Detect which cell encompasses the target text, then output its (X, Y) center coordinate. 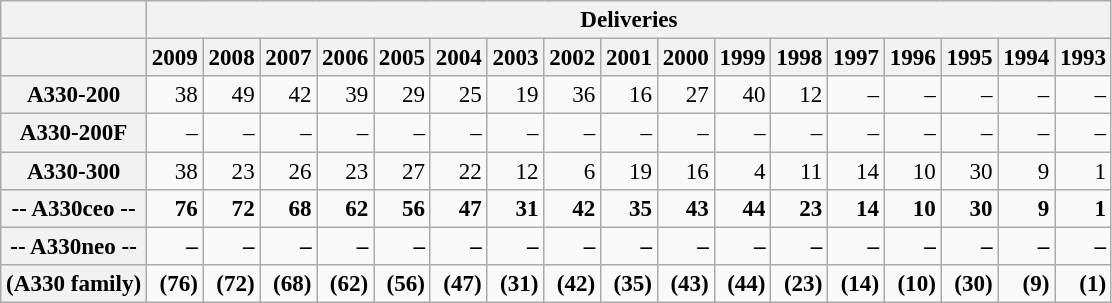
2004 (458, 58)
2001 (630, 58)
1998 (800, 58)
(14) (856, 284)
2008 (232, 58)
35 (630, 209)
(62) (346, 284)
62 (346, 209)
36 (572, 95)
1993 (1084, 58)
(30) (970, 284)
(42) (572, 284)
1994 (1026, 58)
2006 (346, 58)
2003 (516, 58)
(23) (800, 284)
(A330 family) (74, 284)
(43) (686, 284)
-- A330neo -- (74, 246)
1999 (742, 58)
47 (458, 209)
2005 (402, 58)
(10) (912, 284)
A330-200 (74, 95)
(68) (288, 284)
A330-200F (74, 133)
22 (458, 171)
(76) (174, 284)
-- A330ceo -- (74, 209)
A330-300 (74, 171)
6 (572, 171)
(44) (742, 284)
29 (402, 95)
40 (742, 95)
2000 (686, 58)
68 (288, 209)
Deliveries (628, 20)
44 (742, 209)
1996 (912, 58)
4 (742, 171)
(35) (630, 284)
(1) (1084, 284)
25 (458, 95)
1995 (970, 58)
(9) (1026, 284)
56 (402, 209)
(31) (516, 284)
43 (686, 209)
2007 (288, 58)
2009 (174, 58)
39 (346, 95)
(72) (232, 284)
26 (288, 171)
1997 (856, 58)
(47) (458, 284)
(56) (402, 284)
76 (174, 209)
49 (232, 95)
11 (800, 171)
2002 (572, 58)
31 (516, 209)
72 (232, 209)
